From the cell containing the given text, extract its center point as [x, y] coordinate. 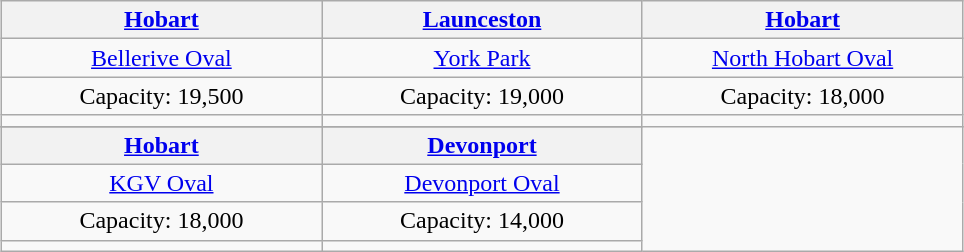
Launceston [482, 20]
York Park [482, 58]
North Hobart Oval [802, 58]
Capacity: 14,000 [482, 221]
Bellerive Oval [162, 58]
Devonport Oval [482, 183]
KGV Oval [162, 183]
Devonport [482, 145]
Capacity: 19,000 [482, 96]
Capacity: 19,500 [162, 96]
